Scan for the cell matching the given text and deliver its (X, Y) coordinate at center. 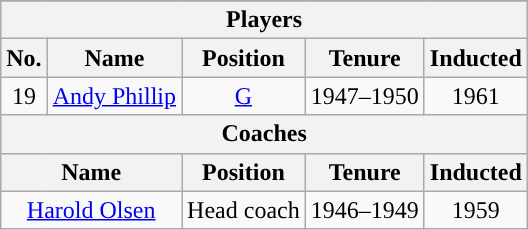
Coaches (264, 134)
1959 (476, 210)
G (244, 96)
1961 (476, 96)
Andy Phillip (114, 96)
19 (24, 96)
1947–1950 (364, 96)
1946–1949 (364, 210)
Players (264, 20)
Head coach (244, 210)
Harold Olsen (92, 210)
No. (24, 58)
